Return (X, Y) of the center of cell containing provided text 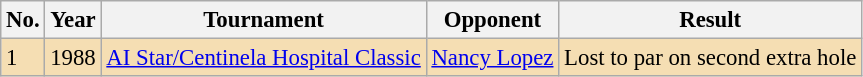
No. (23, 20)
Lost to par on second extra hole (710, 58)
1988 (73, 58)
Result (710, 20)
1 (23, 58)
Tournament (264, 20)
Opponent (492, 20)
Nancy Lopez (492, 58)
AI Star/Centinela Hospital Classic (264, 58)
Year (73, 20)
